Determine the (X, Y) coordinate at the center of the cell enclosing the given text.  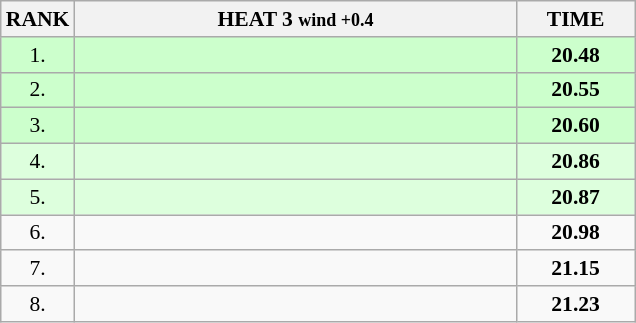
20.55 (576, 90)
8. (38, 304)
21.23 (576, 304)
20.86 (576, 162)
20.60 (576, 126)
3. (38, 126)
1. (38, 55)
TIME (576, 19)
2. (38, 90)
6. (38, 233)
HEAT 3 wind +0.4 (295, 19)
7. (38, 269)
20.48 (576, 55)
21.15 (576, 269)
RANK (38, 19)
20.87 (576, 197)
20.98 (576, 233)
5. (38, 197)
4. (38, 162)
